Scan for the cell matching the given text and deliver its [x, y] coordinate at center. 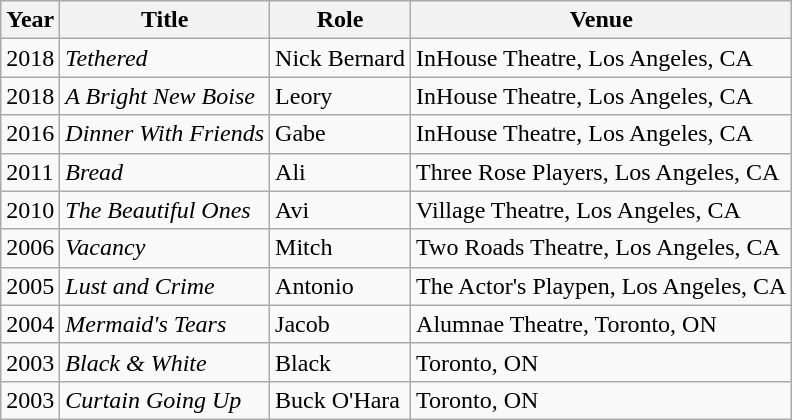
Leory [340, 96]
Role [340, 20]
Black & White [165, 362]
2004 [30, 324]
Nick Bernard [340, 58]
Mermaid's Tears [165, 324]
Avi [340, 210]
Village Theatre, Los Angeles, CA [602, 210]
Alumnae Theatre, Toronto, ON [602, 324]
Three Rose Players, Los Angeles, CA [602, 172]
Dinner With Friends [165, 134]
Vacancy [165, 248]
The Actor's Playpen, Los Angeles, CA [602, 286]
Title [165, 20]
2016 [30, 134]
Year [30, 20]
Gabe [340, 134]
2011 [30, 172]
Mitch [340, 248]
Tethered [165, 58]
2010 [30, 210]
A Bright New Boise [165, 96]
Black [340, 362]
Bread [165, 172]
Buck O'Hara [340, 400]
2006 [30, 248]
Venue [602, 20]
Lust and Crime [165, 286]
The Beautiful Ones [165, 210]
Curtain Going Up [165, 400]
Antonio [340, 286]
2005 [30, 286]
Jacob [340, 324]
Ali [340, 172]
Two Roads Theatre, Los Angeles, CA [602, 248]
